From the cell containing the given text, extract its center point as (x, y) coordinate. 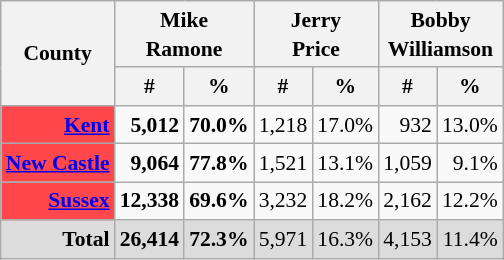
17.0% (345, 125)
72.3% (218, 239)
2,162 (408, 201)
1,218 (284, 125)
1,059 (408, 163)
MikeRamone (184, 34)
13.0% (470, 125)
13.1% (345, 163)
County (58, 53)
Kent (58, 125)
5,012 (150, 125)
16.3% (345, 239)
932 (408, 125)
JerryPrice (316, 34)
18.2% (345, 201)
11.4% (470, 239)
12,338 (150, 201)
9.1% (470, 163)
9,064 (150, 163)
3,232 (284, 201)
Total (58, 239)
BobbyWilliamson (440, 34)
69.6% (218, 201)
26,414 (150, 239)
1,521 (284, 163)
70.0% (218, 125)
12.2% (470, 201)
4,153 (408, 239)
Sussex (58, 201)
New Castle (58, 163)
77.8% (218, 163)
5,971 (284, 239)
